Provide the [x, y] coordinate of the cell's center where the given text is located.  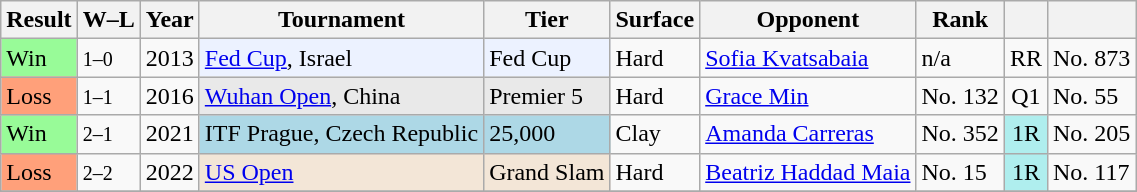
Grand Slam [547, 172]
2022 [170, 172]
No. 15 [960, 172]
Result [39, 20]
25,000 [547, 134]
No. 352 [960, 134]
Beatriz Haddad Maia [808, 172]
Tier [547, 20]
ITF Prague, Czech Republic [341, 134]
Q1 [1026, 96]
Opponent [808, 20]
Sofia Kvatsabaia [808, 58]
Rank [960, 20]
Wuhan Open, China [341, 96]
1–1 [108, 96]
Fed Cup [547, 58]
Clay [655, 134]
Grace Min [808, 96]
US Open [341, 172]
1–0 [108, 58]
No. 132 [960, 96]
Year [170, 20]
2–1 [108, 134]
Premier 5 [547, 96]
No. 205 [1091, 134]
2016 [170, 96]
W–L [108, 20]
n/a [960, 58]
No. 55 [1091, 96]
2–2 [108, 172]
No. 873 [1091, 58]
RR [1026, 58]
No. 117 [1091, 172]
Tournament [341, 20]
2021 [170, 134]
Fed Cup, Israel [341, 58]
Surface [655, 20]
Amanda Carreras [808, 134]
2013 [170, 58]
